Provide the [X, Y] coordinate of the cell's center where the given text is located.  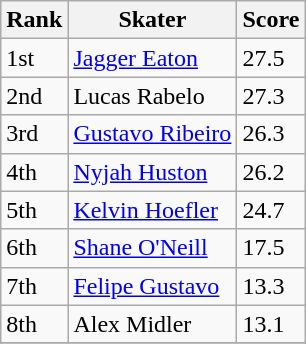
Kelvin Hoefler [152, 210]
Nyjah Huston [152, 172]
27.3 [271, 96]
2nd [34, 96]
Alex Midler [152, 324]
6th [34, 248]
8th [34, 324]
Rank [34, 20]
Gustavo Ribeiro [152, 134]
24.7 [271, 210]
Felipe Gustavo [152, 286]
Jagger Eaton [152, 58]
5th [34, 210]
1st [34, 58]
13.3 [271, 286]
26.3 [271, 134]
13.1 [271, 324]
7th [34, 286]
17.5 [271, 248]
4th [34, 172]
3rd [34, 134]
Shane O'Neill [152, 248]
27.5 [271, 58]
26.2 [271, 172]
Lucas Rabelo [152, 96]
Score [271, 20]
Skater [152, 20]
